Provide the [x, y] coordinate of the cell's center where the given text is located.  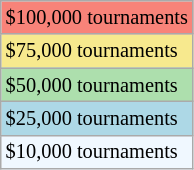
$25,000 tournaments [97, 118]
$100,000 tournaments [97, 17]
$75,000 tournaments [97, 51]
$10,000 tournaments [97, 152]
$50,000 tournaments [97, 85]
